Output the [X, Y] coordinate of the center of the cell containing the given text.  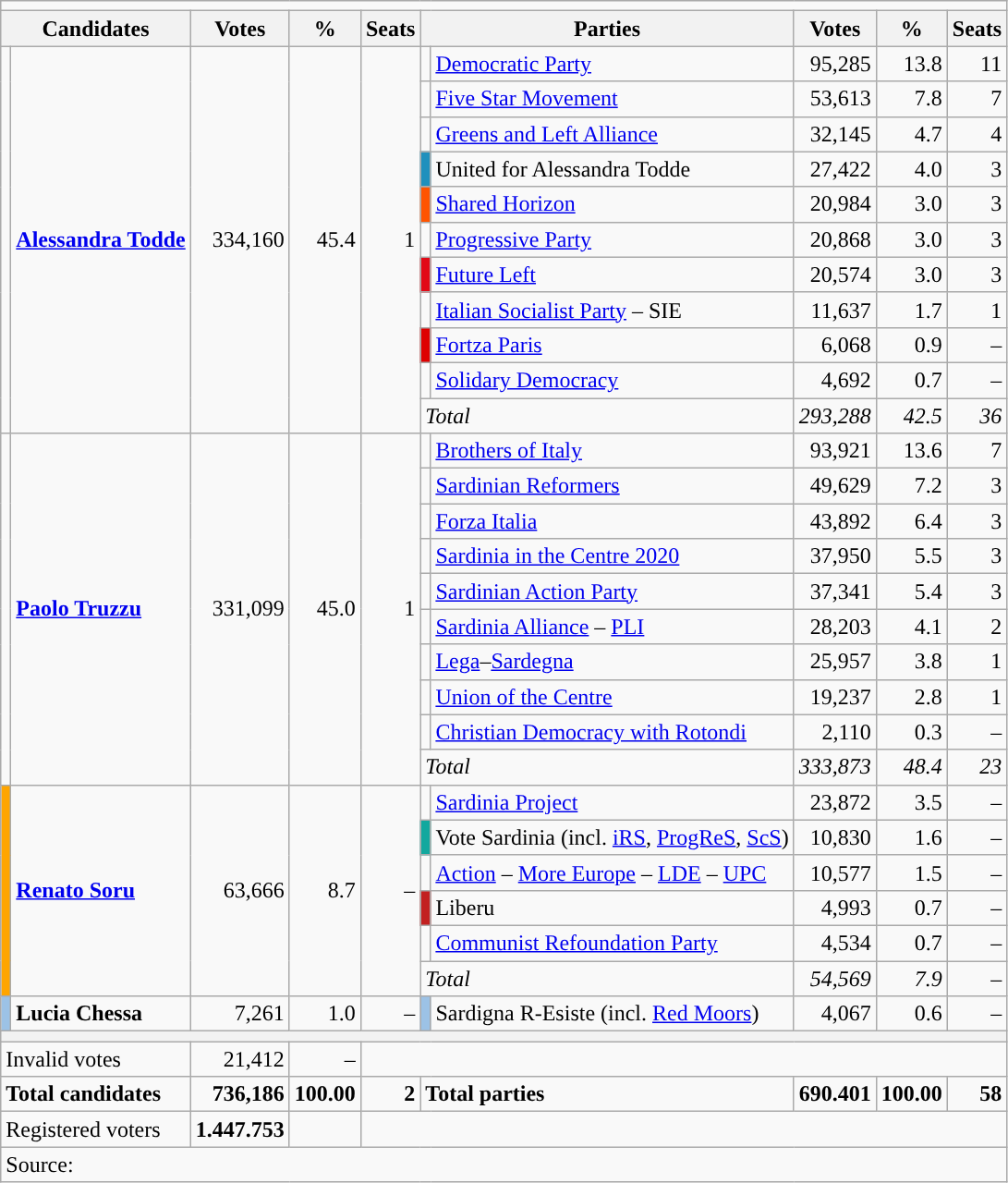
Vote Sardinia (incl. iRS, ProgReS, ScS) [612, 837]
Fortza Paris [612, 345]
Action – More Europe – LDE – UPC [612, 872]
43,892 [835, 521]
7,261 [240, 1014]
58 [977, 1094]
7.8 [911, 99]
28,203 [835, 627]
Total candidates [96, 1094]
37,950 [835, 556]
20,984 [835, 204]
Union of the Centre [612, 697]
Sardinian Reformers [612, 486]
13.8 [911, 64]
0.9 [911, 345]
27,422 [835, 169]
Sardinian Action Party [612, 591]
6.4 [911, 521]
95,285 [835, 64]
Brothers of Italy [612, 451]
Renato Soru [101, 890]
37,341 [835, 591]
25,957 [835, 662]
1.6 [911, 837]
United for Alessandra Todde [612, 169]
Christian Democracy with Rotondi [612, 732]
3.5 [911, 802]
21,412 [240, 1059]
5.5 [911, 556]
Italian Socialist Party – SIE [612, 310]
Parties [607, 29]
45.4 [325, 240]
10,830 [835, 837]
5.4 [911, 591]
Lucia Chessa [101, 1014]
334,160 [240, 240]
1.7 [911, 310]
2,110 [835, 732]
1.5 [911, 872]
Sardinia Alliance – PLI [612, 627]
49,629 [835, 486]
13.6 [911, 451]
293,288 [835, 415]
Paolo Truzzu [101, 610]
45.0 [325, 610]
11 [977, 64]
4.7 [911, 134]
7.9 [911, 979]
4,692 [835, 380]
Sardinia Project [612, 802]
0.6 [911, 1014]
Source: [504, 1165]
19,237 [835, 697]
333,873 [835, 767]
7.2 [911, 486]
690.401 [835, 1094]
20,574 [835, 274]
4,993 [835, 908]
54,569 [835, 979]
Sardigna R-Esiste (incl. Red Moors) [612, 1014]
42.5 [911, 415]
4,534 [835, 943]
20,868 [835, 239]
Invalid votes [96, 1059]
32,145 [835, 134]
23,872 [835, 802]
Alessandra Todde [101, 240]
331,099 [240, 610]
Solidary Democracy [612, 380]
2.8 [911, 697]
Five Star Movement [612, 99]
1.0 [325, 1014]
Shared Horizon [612, 204]
53,613 [835, 99]
Communist Refoundation Party [612, 943]
736,186 [240, 1094]
23 [977, 767]
1.447.753 [240, 1129]
48.4 [911, 767]
63,666 [240, 890]
4,067 [835, 1014]
36 [977, 415]
93,921 [835, 451]
Greens and Left Alliance [612, 134]
4.1 [911, 627]
0.3 [911, 732]
Liberu [612, 908]
4 [977, 134]
Forza Italia [612, 521]
Registered voters [96, 1129]
3.8 [911, 662]
4.0 [911, 169]
Total parties [607, 1094]
Progressive Party [612, 239]
6,068 [835, 345]
Candidates [96, 29]
Lega–Sardegna [612, 662]
8.7 [325, 890]
Democratic Party [612, 64]
Sardinia in the Centre 2020 [612, 556]
11,637 [835, 310]
Future Left [612, 274]
10,577 [835, 872]
